Pinpoint the cell where the given text exists, returning its (X, Y) midpoint coordinate. 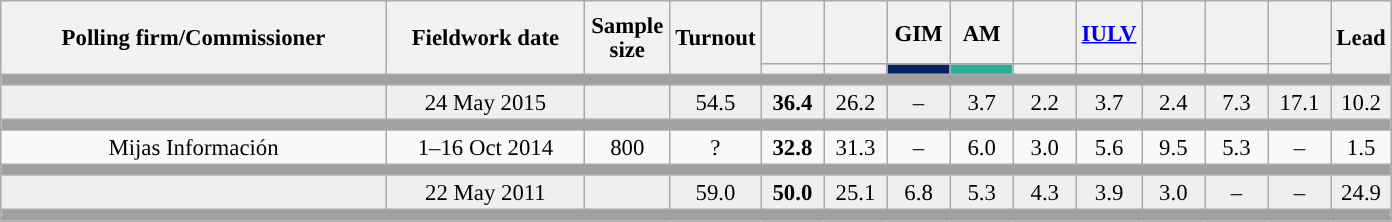
IULV (1108, 32)
2.4 (1174, 102)
31.3 (856, 148)
GIM (918, 32)
Fieldwork date (485, 38)
2.2 (1044, 102)
24.9 (1361, 194)
22 May 2011 (485, 194)
6.8 (918, 194)
24 May 2015 (485, 102)
7.3 (1236, 102)
36.4 (792, 102)
1.5 (1361, 148)
Mijas Información (194, 148)
3.9 (1108, 194)
50.0 (792, 194)
26.2 (856, 102)
? (716, 148)
AM (982, 32)
Sample size (627, 38)
Polling firm/Commissioner (194, 38)
9.5 (1174, 148)
800 (627, 148)
Turnout (716, 38)
4.3 (1044, 194)
5.6 (1108, 148)
54.5 (716, 102)
Lead (1361, 38)
59.0 (716, 194)
6.0 (982, 148)
1–16 Oct 2014 (485, 148)
32.8 (792, 148)
17.1 (1300, 102)
25.1 (856, 194)
10.2 (1361, 102)
